Search for the cell housing the specified text and yield its [X, Y] center coordinate. 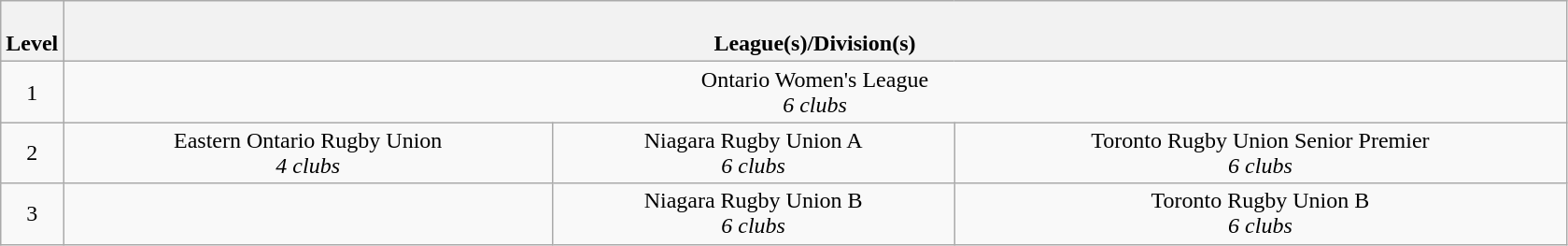
2 [32, 153]
Ontario Women's League6 clubs [814, 92]
Toronto Rugby Union B6 clubs [1261, 213]
3 [32, 213]
League(s)/Division(s) [814, 32]
Niagara Rugby Union B6 clubs [754, 213]
Level [32, 32]
Niagara Rugby Union A6 clubs [754, 153]
1 [32, 92]
Eastern Ontario Rugby Union4 clubs [308, 153]
Toronto Rugby Union Senior Premier6 clubs [1261, 153]
